Detect which cell encompasses the target text, then output its (X, Y) center coordinate. 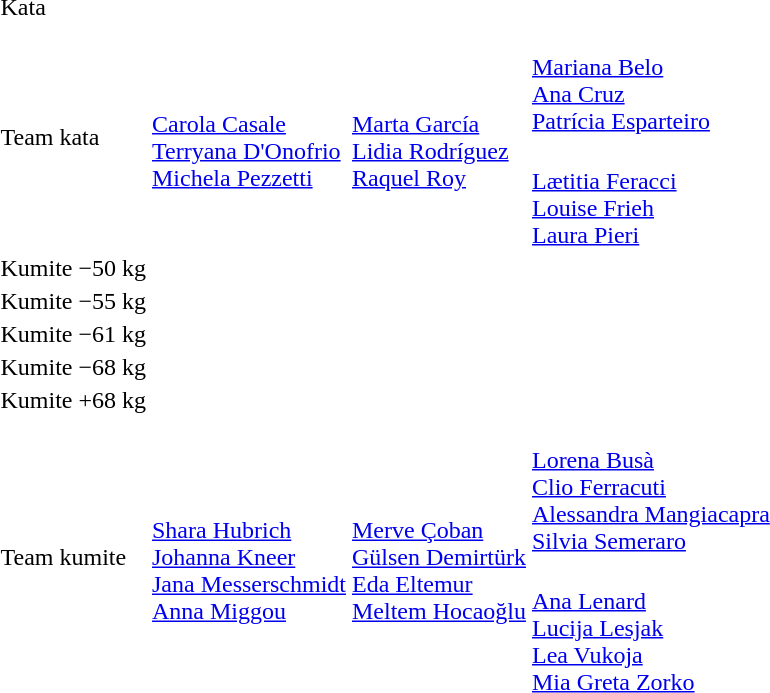
Carola CasaleTerryana D'OnofrioMichela Pezzetti (250, 138)
Marta GarcíaLidia RodríguezRaquel Roy (438, 138)
